Provide the (X, Y) coordinate of the cell's center where the given text is located.  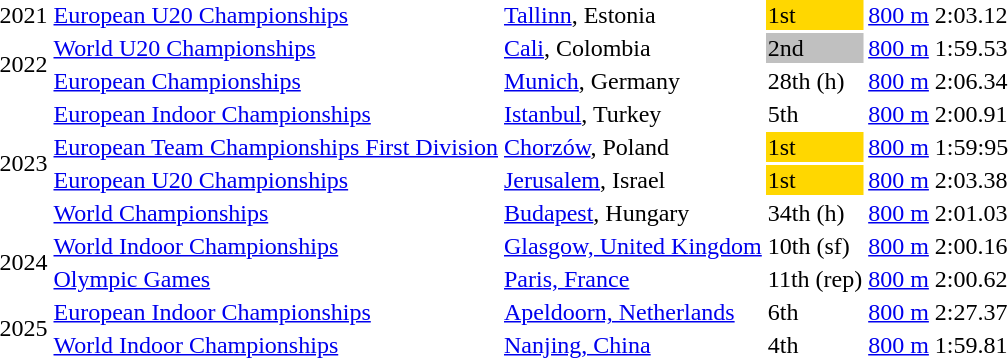
Paris, France (634, 279)
Jerusalem, Israel (634, 180)
European Championships (276, 81)
Istanbul, Turkey (634, 114)
6th (814, 312)
Apeldoorn, Netherlands (634, 312)
10th (sf) (814, 246)
34th (h) (814, 213)
11th (rep) (814, 279)
European Team Championships First Division (276, 147)
World U20 Championships (276, 48)
Munich, Germany (634, 81)
28th (h) (814, 81)
World Indoor Championships (276, 246)
2nd (814, 48)
Tallinn, Estonia (634, 15)
World Championships (276, 213)
Olympic Games (276, 279)
Budapest, Hungary (634, 213)
5th (814, 114)
Glasgow, United Kingdom (634, 246)
Cali, Colombia (634, 48)
Chorzów, Poland (634, 147)
